Provide the (x, y) coordinate of the cell's center where the given text is located.  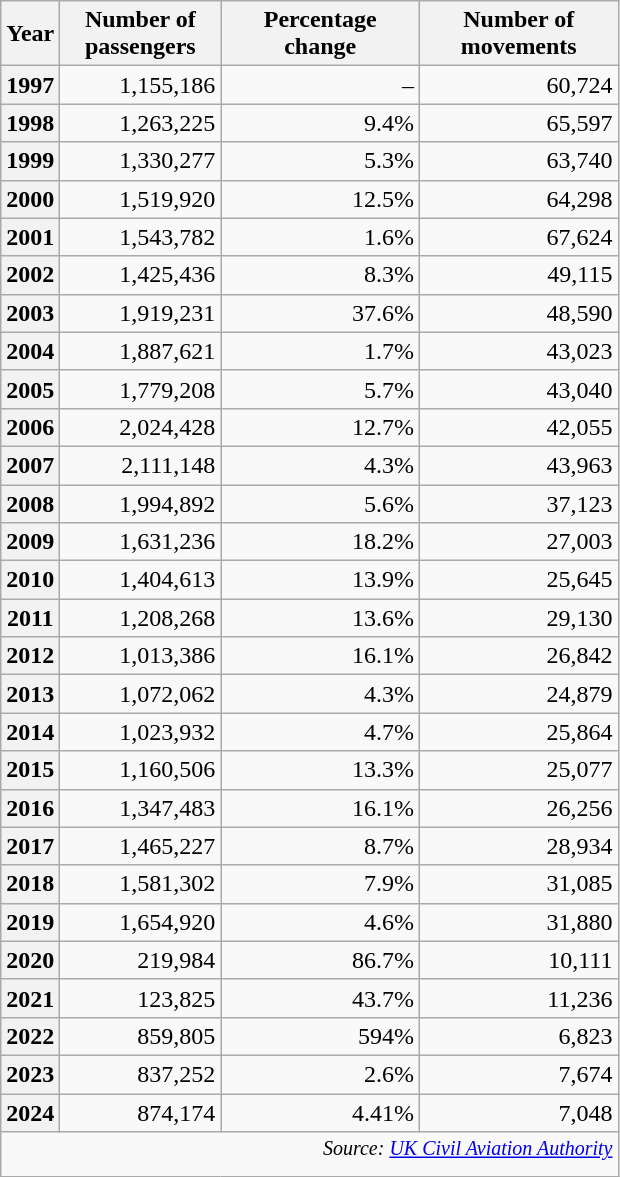
2001 (30, 237)
43,963 (518, 465)
1,465,227 (140, 846)
7,048 (518, 1113)
2015 (30, 770)
8.3% (320, 275)
2008 (30, 503)
2019 (30, 922)
1,919,231 (140, 313)
5.6% (320, 503)
31,880 (518, 922)
43,023 (518, 351)
2018 (30, 884)
2.6% (320, 1074)
60,724 (518, 85)
5.3% (320, 161)
4.7% (320, 732)
2023 (30, 1074)
31,085 (518, 884)
9.4% (320, 123)
1,994,892 (140, 503)
6,823 (518, 1036)
2014 (30, 732)
7,674 (518, 1074)
8.7% (320, 846)
26,256 (518, 808)
64,298 (518, 199)
Percentage change (320, 34)
5.7% (320, 389)
2013 (30, 694)
49,115 (518, 275)
2020 (30, 960)
13.9% (320, 580)
2011 (30, 618)
2024 (30, 1113)
594% (320, 1036)
2004 (30, 351)
Source: UK Civil Aviation Authority (310, 1154)
63,740 (518, 161)
1.7% (320, 351)
2002 (30, 275)
28,934 (518, 846)
25,864 (518, 732)
1.6% (320, 237)
2006 (30, 427)
1,425,436 (140, 275)
2016 (30, 808)
Number of movements (518, 34)
2010 (30, 580)
1,072,062 (140, 694)
1,543,782 (140, 237)
65,597 (518, 123)
1,023,932 (140, 732)
29,130 (518, 618)
874,174 (140, 1113)
25,645 (518, 580)
13.3% (320, 770)
2007 (30, 465)
2005 (30, 389)
1,160,506 (140, 770)
11,236 (518, 998)
219,984 (140, 960)
1,404,613 (140, 580)
837,252 (140, 1074)
123,825 (140, 998)
37.6% (320, 313)
– (320, 85)
67,624 (518, 237)
24,879 (518, 694)
7.9% (320, 884)
2,024,428 (140, 427)
2022 (30, 1036)
2017 (30, 846)
1,519,920 (140, 199)
42,055 (518, 427)
43.7% (320, 998)
37,123 (518, 503)
1,887,621 (140, 351)
1997 (30, 85)
Year (30, 34)
1,347,483 (140, 808)
1,263,225 (140, 123)
48,590 (518, 313)
2,111,148 (140, 465)
2012 (30, 656)
13.6% (320, 618)
43,040 (518, 389)
1,654,920 (140, 922)
Number of passengers (140, 34)
4.6% (320, 922)
4.41% (320, 1113)
1,208,268 (140, 618)
2021 (30, 998)
2003 (30, 313)
1,779,208 (140, 389)
1999 (30, 161)
18.2% (320, 542)
1998 (30, 123)
10,111 (518, 960)
1,155,186 (140, 85)
1,631,236 (140, 542)
27,003 (518, 542)
1,330,277 (140, 161)
859,805 (140, 1036)
12.5% (320, 199)
12.7% (320, 427)
2000 (30, 199)
86.7% (320, 960)
1,581,302 (140, 884)
25,077 (518, 770)
2009 (30, 542)
26,842 (518, 656)
1,013,386 (140, 656)
